For the text-containing cell, return its midpoint in (x, y) coordinate format. 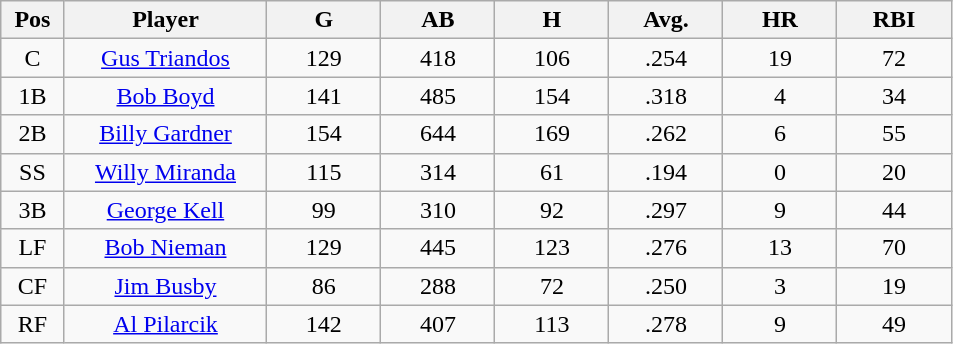
Bob Nieman (166, 248)
86 (324, 286)
70 (894, 248)
106 (552, 58)
113 (552, 324)
.297 (666, 210)
Player (166, 20)
.276 (666, 248)
115 (324, 172)
AB (438, 20)
C (32, 58)
4 (780, 96)
HR (780, 20)
407 (438, 324)
.278 (666, 324)
310 (438, 210)
Willy Miranda (166, 172)
34 (894, 96)
485 (438, 96)
G (324, 20)
55 (894, 134)
6 (780, 134)
.194 (666, 172)
Gus Triandos (166, 58)
2B (32, 134)
169 (552, 134)
49 (894, 324)
445 (438, 248)
1B (32, 96)
.250 (666, 286)
418 (438, 58)
.254 (666, 58)
288 (438, 286)
CF (32, 286)
RF (32, 324)
644 (438, 134)
Billy Gardner (166, 134)
George Kell (166, 210)
142 (324, 324)
.318 (666, 96)
99 (324, 210)
Pos (32, 20)
61 (552, 172)
LF (32, 248)
SS (32, 172)
0 (780, 172)
H (552, 20)
44 (894, 210)
3 (780, 286)
141 (324, 96)
314 (438, 172)
Al Pilarcik (166, 324)
Jim Busby (166, 286)
3B (32, 210)
13 (780, 248)
20 (894, 172)
.262 (666, 134)
123 (552, 248)
RBI (894, 20)
Avg. (666, 20)
92 (552, 210)
Bob Boyd (166, 96)
